Provide the (x, y) coordinate of the cell's center where the given text is located.  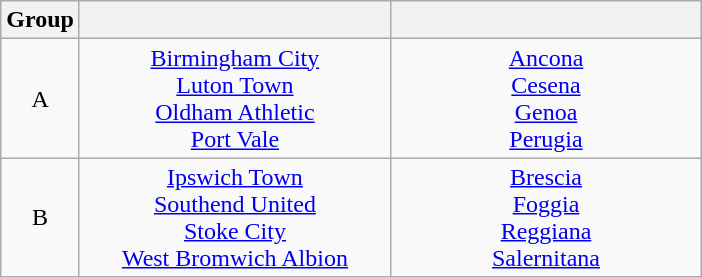
AnconaCesenaGenoaPerugia (546, 98)
BresciaFoggiaReggianaSalernitana (546, 218)
Group (40, 20)
Birmingham CityLuton TownOldham AthleticPort Vale (234, 98)
Ipswich TownSouthend UnitedStoke CityWest Bromwich Albion (234, 218)
A (40, 98)
B (40, 218)
